Detect which cell encompasses the target text, then output its (X, Y) center coordinate. 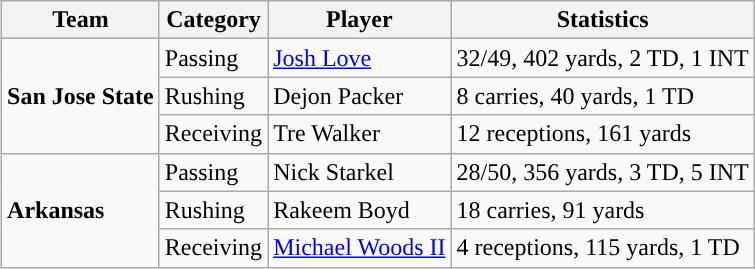
18 carries, 91 yards (602, 210)
4 receptions, 115 yards, 1 TD (602, 248)
12 receptions, 161 yards (602, 134)
8 carries, 40 yards, 1 TD (602, 96)
28/50, 356 yards, 3 TD, 5 INT (602, 172)
Arkansas (81, 210)
Player (360, 20)
Nick Starkel (360, 172)
Rakeem Boyd (360, 210)
Statistics (602, 20)
Category (213, 20)
San Jose State (81, 96)
Team (81, 20)
Michael Woods II (360, 248)
Dejon Packer (360, 96)
32/49, 402 yards, 2 TD, 1 INT (602, 58)
Tre Walker (360, 134)
Josh Love (360, 58)
